Return the (x, y) coordinate for the center point of the cell that contains the specified text.  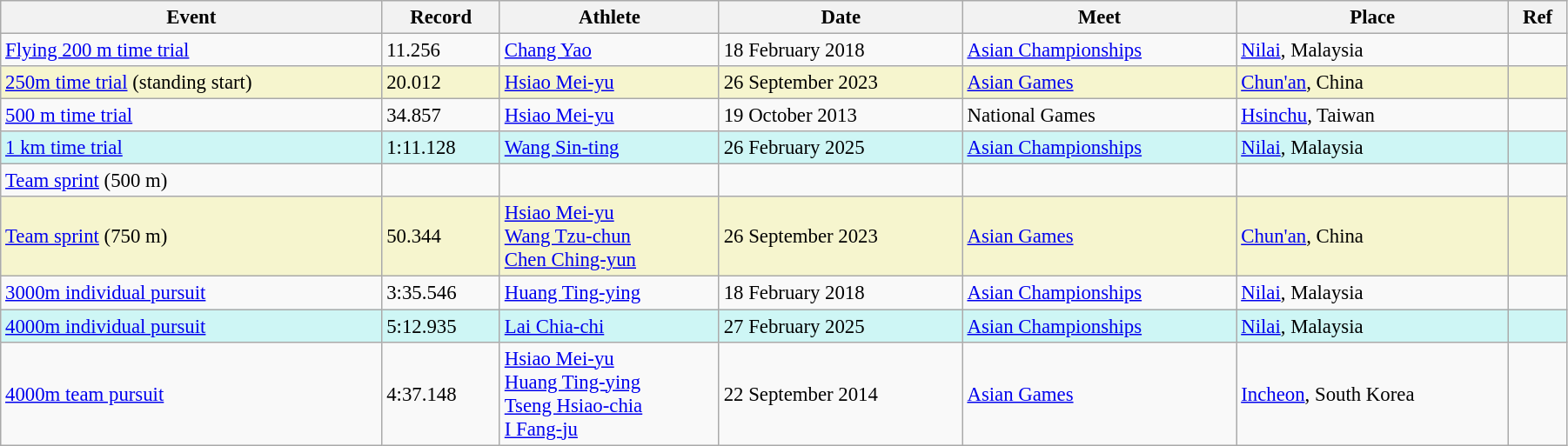
Incheon, South Korea (1373, 393)
4000m team pursuit (191, 393)
Place (1373, 17)
Hsiao Mei-yuWang Tzu-chunChen Ching-yun (609, 236)
1:11.128 (441, 148)
20.012 (441, 83)
Huang Ting-ying (609, 293)
4:37.148 (441, 393)
Event (191, 17)
Chang Yao (609, 50)
27 February 2025 (841, 326)
Hsiao Mei-yuHuang Ting-yingTseng Hsiao-chiaI Fang-ju (609, 393)
5:12.935 (441, 326)
3:35.546 (441, 293)
Meet (1100, 17)
Athlete (609, 17)
Flying 200 m time trial (191, 50)
Ref (1538, 17)
11.256 (441, 50)
3000m individual pursuit (191, 293)
19 October 2013 (841, 116)
250m time trial (standing start) (191, 83)
Hsinchu, Taiwan (1373, 116)
Wang Sin-ting (609, 148)
Team sprint (500 m) (191, 181)
Date (841, 17)
34.857 (441, 116)
Team sprint (750 m) (191, 236)
4000m individual pursuit (191, 326)
500 m time trial (191, 116)
22 September 2014 (841, 393)
Lai Chia-chi (609, 326)
Record (441, 17)
National Games (1100, 116)
1 km time trial (191, 148)
50.344 (441, 236)
26 February 2025 (841, 148)
